Find where the given text appears and provide that cell's center as (x, y) coordinate. 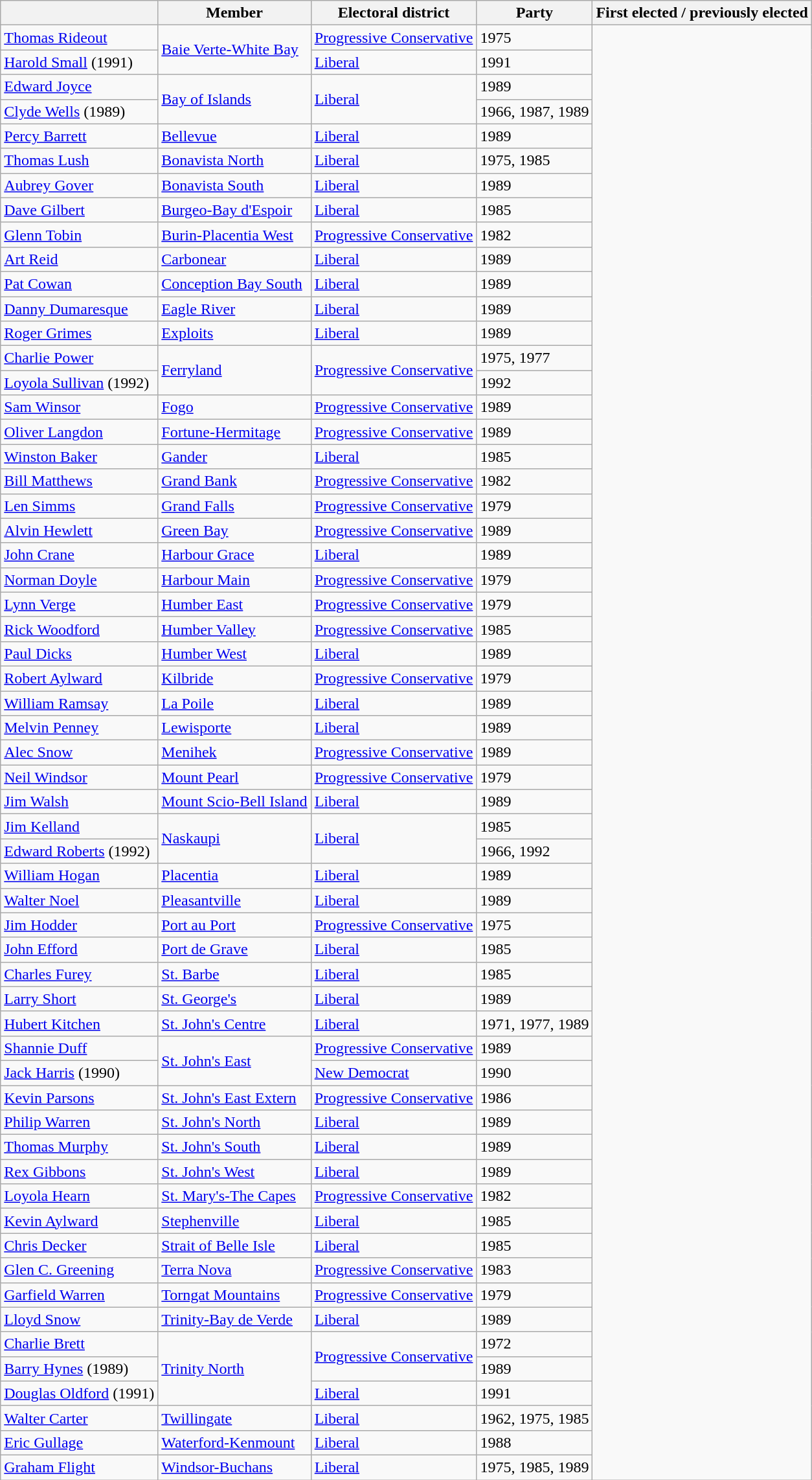
Lloyd Snow (79, 1319)
Harbour Main (234, 580)
Kevin Aylward (79, 1221)
Aubrey Gover (79, 185)
Mount Pearl (234, 777)
Naskaupi (234, 839)
Conception Bay South (234, 284)
Mount Scio-Bell Island (234, 802)
1962, 1975, 1985 (535, 1418)
Winston Baker (79, 457)
Burgeo-Bay d'Espoir (234, 210)
Jim Hodder (79, 925)
Windsor-Buchans (234, 1467)
St. George's (234, 999)
Green Bay (234, 530)
Philip Warren (79, 1122)
Clyde Wells (1989) (79, 111)
Carbonear (234, 259)
Melvin Penney (79, 728)
Lewisporte (234, 728)
Bonavista South (234, 185)
Robert Aylward (79, 678)
Humber Valley (234, 629)
Jack Harris (1990) (79, 1073)
Charlie Power (79, 358)
St. John's North (234, 1122)
Glen C. Greening (79, 1270)
Trinity-Bay de Verde (234, 1319)
Loyola Sullivan (1992) (79, 383)
Art Reid (79, 259)
Garfield Warren (79, 1295)
Alvin Hewlett (79, 530)
Ferryland (234, 370)
Stephenville (234, 1221)
Party (535, 13)
1975, 1977 (535, 358)
John Crane (79, 555)
Strait of Belle Isle (234, 1246)
Roger Grimes (79, 334)
Percy Barrett (79, 136)
Burin-Placentia West (234, 234)
Norman Doyle (79, 580)
Baie Verte-White Bay (234, 50)
Shannie Duff (79, 1048)
Edward Joyce (79, 87)
Glenn Tobin (79, 234)
Port de Grave (234, 950)
Thomas Rideout (79, 38)
Terra Nova (234, 1270)
Member (234, 13)
Edward Roberts (1992) (79, 851)
Twillingate (234, 1418)
1988 (535, 1442)
Waterford-Kenmount (234, 1442)
Grand Falls (234, 506)
1975, 1985 (535, 161)
John Efford (79, 950)
St. John's East (234, 1060)
Dave Gilbert (79, 210)
Fortune-Hermitage (234, 432)
Torngat Mountains (234, 1295)
St. Mary's-The Capes (234, 1196)
Eagle River (234, 309)
New Democrat (394, 1073)
Lynn Verge (79, 604)
Rick Woodford (79, 629)
Hubert Kitchen (79, 1023)
Len Simms (79, 506)
St. John's Centre (234, 1023)
1972 (535, 1344)
Pleasantville (234, 900)
Thomas Murphy (79, 1147)
La Poile (234, 703)
St. Barbe (234, 974)
Jim Kelland (79, 826)
Kilbride (234, 678)
Loyola Hearn (79, 1196)
Trinity North (234, 1369)
St. John's East Extern (234, 1098)
Bay of Islands (234, 99)
1975, 1985, 1989 (535, 1467)
Sam Winsor (79, 407)
1971, 1977, 1989 (535, 1023)
Graham Flight (79, 1467)
1990 (535, 1073)
Pat Cowan (79, 284)
Thomas Lush (79, 161)
Charlie Brett (79, 1344)
Bonavista North (234, 161)
Exploits (234, 334)
Bill Matthews (79, 481)
Walter Noel (79, 900)
1983 (535, 1270)
Charles Furey (79, 974)
Gander (234, 457)
St. John's South (234, 1147)
First elected / previously elected (702, 13)
Grand Bank (234, 481)
St. John's West (234, 1172)
1992 (535, 383)
William Hogan (79, 876)
Oliver Langdon (79, 432)
Electoral district (394, 13)
Harold Small (1991) (79, 62)
1986 (535, 1098)
Larry Short (79, 999)
Kevin Parsons (79, 1098)
Douglas Oldford (1991) (79, 1393)
Neil Windsor (79, 777)
Humber West (234, 654)
Fogo (234, 407)
Placentia (234, 876)
Humber East (234, 604)
Rex Gibbons (79, 1172)
Menihek (234, 753)
1966, 1987, 1989 (535, 111)
Jim Walsh (79, 802)
Danny Dumaresque (79, 309)
Eric Gullage (79, 1442)
Alec Snow (79, 753)
1966, 1992 (535, 851)
Harbour Grace (234, 555)
Chris Decker (79, 1246)
Barry Hynes (1989) (79, 1369)
Walter Carter (79, 1418)
William Ramsay (79, 703)
Paul Dicks (79, 654)
Bellevue (234, 136)
Port au Port (234, 925)
